Provide the (x, y) coordinate of the cell's center where the given text is located.  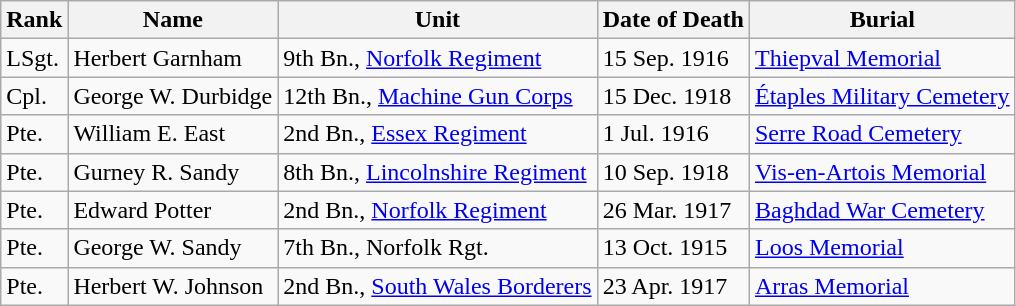
Arras Memorial (882, 286)
Gurney R. Sandy (173, 172)
23 Apr. 1917 (673, 286)
Date of Death (673, 20)
Unit (438, 20)
9th Bn., Norfolk Regiment (438, 58)
William E. East (173, 134)
2nd Bn., South Wales Borderers (438, 286)
2nd Bn., Norfolk Regiment (438, 210)
Baghdad War Cemetery (882, 210)
LSgt. (34, 58)
Cpl. (34, 96)
1 Jul. 1916 (673, 134)
Serre Road Cemetery (882, 134)
12th Bn., Machine Gun Corps (438, 96)
13 Oct. 1915 (673, 248)
8th Bn., Lincolnshire Regiment (438, 172)
Vis-en-Artois Memorial (882, 172)
Thiepval Memorial (882, 58)
George W. Durbidge (173, 96)
Name (173, 20)
7th Bn., Norfolk Rgt. (438, 248)
Étaples Military Cemetery (882, 96)
Edward Potter (173, 210)
Herbert W. Johnson (173, 286)
15 Sep. 1916 (673, 58)
Rank (34, 20)
Burial (882, 20)
15 Dec. 1918 (673, 96)
26 Mar. 1917 (673, 210)
Herbert Garnham (173, 58)
Loos Memorial (882, 248)
10 Sep. 1918 (673, 172)
George W. Sandy (173, 248)
2nd Bn., Essex Regiment (438, 134)
